Scan for the cell matching the given text and deliver its [x, y] coordinate at center. 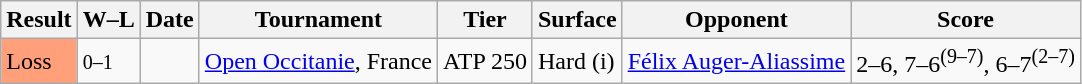
Félix Auger-Aliassime [736, 62]
Date [170, 20]
Result [39, 20]
Loss [39, 62]
Tournament [318, 20]
Open Occitanie, France [318, 62]
Tier [486, 20]
Score [966, 20]
2–6, 7–6(9–7), 6–7(2–7) [966, 62]
Surface [577, 20]
Hard (i) [577, 62]
0–1 [108, 62]
ATP 250 [486, 62]
W–L [108, 20]
Opponent [736, 20]
